Locate the cell with the specified text and output its (X, Y) center coordinate. 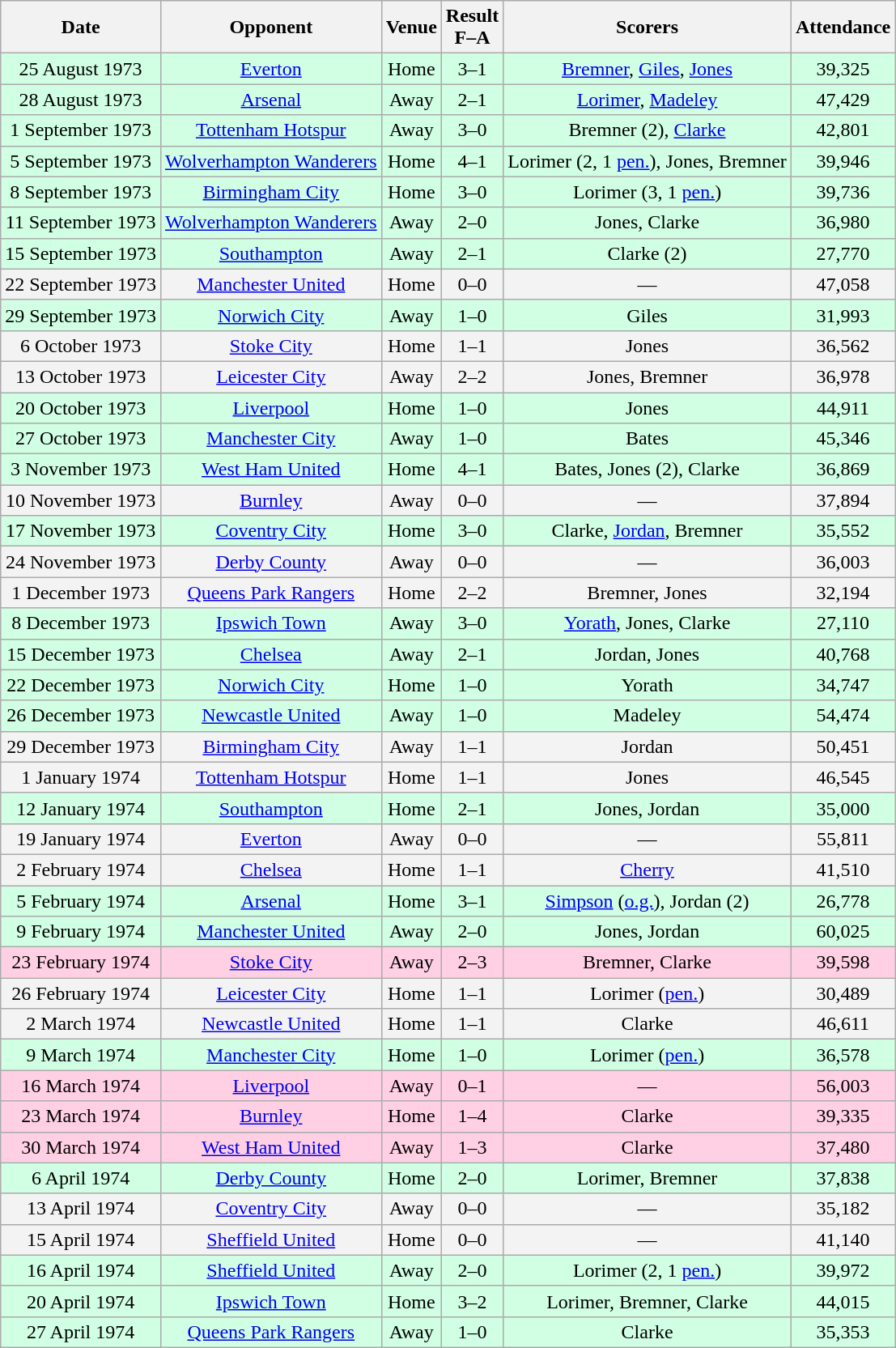
39,325 (843, 69)
1 December 1973 (81, 593)
Lorimer (2, 1 pen.), Jones, Bremner (648, 161)
36,578 (843, 1055)
35,552 (843, 531)
30,489 (843, 993)
2 March 1974 (81, 1024)
39,598 (843, 963)
23 February 1974 (81, 963)
15 December 1973 (81, 654)
ResultF–A (472, 28)
28 August 1973 (81, 100)
55,811 (843, 839)
15 September 1973 (81, 253)
Venue (411, 28)
Jones, Clarke (648, 223)
32,194 (843, 593)
20 October 1973 (81, 407)
35,353 (843, 1332)
Opponent (270, 28)
10 November 1973 (81, 500)
27 April 1974 (81, 1332)
35,000 (843, 808)
3 November 1973 (81, 470)
Bates, Jones (2), Clarke (648, 470)
41,140 (843, 1240)
19 January 1974 (81, 839)
1–4 (472, 1116)
22 December 1973 (81, 685)
3–2 (472, 1301)
36,978 (843, 376)
39,335 (843, 1116)
12 January 1974 (81, 808)
Lorimer, Bremner (648, 1178)
Bremner, Jones (648, 593)
39,946 (843, 161)
Yorath, Jones, Clarke (648, 623)
2 February 1974 (81, 870)
Cherry (648, 870)
2–3 (472, 963)
46,545 (843, 777)
46,611 (843, 1024)
Yorath (648, 685)
5 September 1973 (81, 161)
8 September 1973 (81, 192)
1–3 (472, 1147)
27 October 1973 (81, 439)
22 September 1973 (81, 284)
11 September 1973 (81, 223)
Bremner, Clarke (648, 963)
Date (81, 28)
Bremner (2), Clarke (648, 130)
54,474 (843, 716)
Lorimer, Bremner, Clarke (648, 1301)
42,801 (843, 130)
29 September 1973 (81, 315)
13 October 1973 (81, 376)
Clarke (2) (648, 253)
39,972 (843, 1270)
26,778 (843, 901)
Lorimer, Madeley (648, 100)
40,768 (843, 654)
20 April 1974 (81, 1301)
35,182 (843, 1209)
31,993 (843, 315)
36,003 (843, 562)
44,911 (843, 407)
60,025 (843, 932)
16 March 1974 (81, 1086)
Clarke, Jordan, Bremner (648, 531)
50,451 (843, 746)
8 December 1973 (81, 623)
37,838 (843, 1178)
30 March 1974 (81, 1147)
47,058 (843, 284)
47,429 (843, 100)
Bremner, Giles, Jones (648, 69)
6 April 1974 (81, 1178)
Jordan, Jones (648, 654)
5 February 1974 (81, 901)
13 April 1974 (81, 1209)
1 January 1974 (81, 777)
Giles (648, 315)
26 February 1974 (81, 993)
Scorers (648, 28)
34,747 (843, 685)
37,894 (843, 500)
16 April 1974 (81, 1270)
24 November 1973 (81, 562)
15 April 1974 (81, 1240)
27,770 (843, 253)
9 March 1974 (81, 1055)
Jordan (648, 746)
27,110 (843, 623)
36,869 (843, 470)
26 December 1973 (81, 716)
44,015 (843, 1301)
23 March 1974 (81, 1116)
Madeley (648, 716)
Simpson (o.g.), Jordan (2) (648, 901)
6 October 1973 (81, 346)
56,003 (843, 1086)
Attendance (843, 28)
0–1 (472, 1086)
36,980 (843, 223)
37,480 (843, 1147)
Lorimer (3, 1 pen.) (648, 192)
25 August 1973 (81, 69)
36,562 (843, 346)
Jones, Bremner (648, 376)
9 February 1974 (81, 932)
Lorimer (2, 1 pen.) (648, 1270)
39,736 (843, 192)
17 November 1973 (81, 531)
1 September 1973 (81, 130)
29 December 1973 (81, 746)
41,510 (843, 870)
Bates (648, 439)
45,346 (843, 439)
